Provide the (x, y) coordinate of the cell's center where the given text is located.  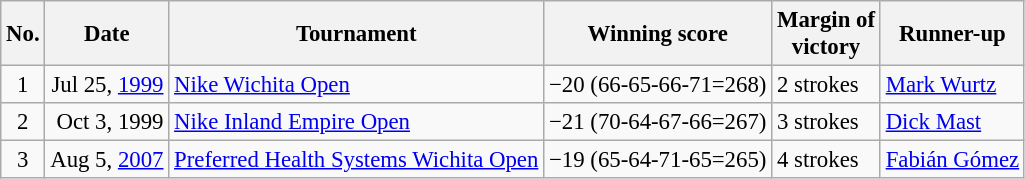
−19 (65-64-71-65=265) (658, 160)
Winning score (658, 34)
2 strokes (826, 85)
Preferred Health Systems Wichita Open (356, 160)
Dick Mast (952, 122)
1 (23, 85)
Runner-up (952, 34)
−20 (66-65-66-71=268) (658, 85)
Oct 3, 1999 (107, 122)
Nike Wichita Open (356, 85)
Date (107, 34)
Jul 25, 1999 (107, 85)
Margin ofvictory (826, 34)
Tournament (356, 34)
Nike Inland Empire Open (356, 122)
Aug 5, 2007 (107, 160)
Fabián Gómez (952, 160)
No. (23, 34)
2 (23, 122)
−21 (70-64-67-66=267) (658, 122)
3 (23, 160)
4 strokes (826, 160)
Mark Wurtz (952, 85)
3 strokes (826, 122)
